Find where the given text appears and provide that cell's center as [X, Y] coordinate. 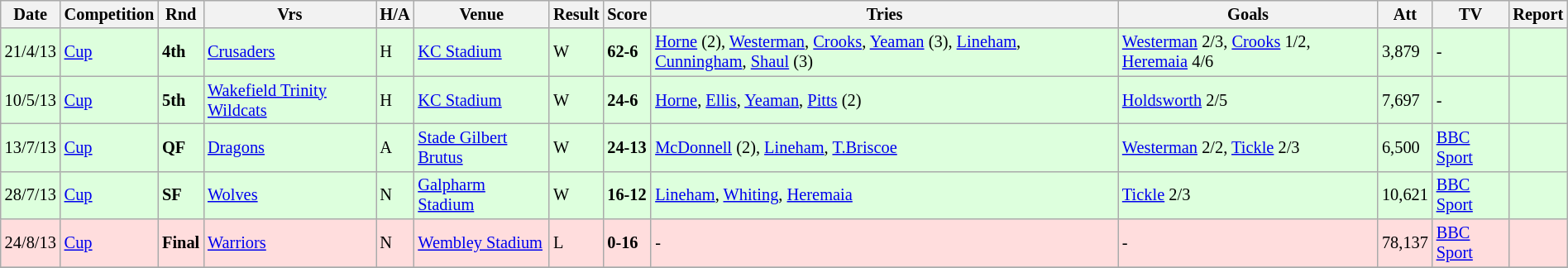
10/5/13 [31, 100]
3,879 [1405, 52]
Report [1538, 14]
Wakefield Trinity Wildcats [289, 100]
28/7/13 [31, 195]
Crusaders [289, 52]
A [395, 147]
Rnd [180, 14]
H/A [395, 14]
Horne, Ellis, Yeaman, Pitts (2) [885, 100]
62-6 [627, 52]
Galpharm Stadium [481, 195]
SF [180, 195]
Wolves [289, 195]
21/4/13 [31, 52]
Att [1405, 14]
24-13 [627, 147]
Warriors [289, 243]
Wembley Stadium [481, 243]
Dragons [289, 147]
Westerman 2/3, Crooks 1/2, Heremaia 4/6 [1248, 52]
Vrs [289, 14]
Holdsworth 2/5 [1248, 100]
Horne (2), Westerman, Crooks, Yeaman (3), Lineham, Cunningham, Shaul (3) [885, 52]
Tries [885, 14]
24/8/13 [31, 243]
0-16 [627, 243]
5th [180, 100]
TV [1470, 14]
McDonnell (2), Lineham, T.Briscoe [885, 147]
Goals [1248, 14]
Stade Gilbert Brutus [481, 147]
10,621 [1405, 195]
24-6 [627, 100]
Score [627, 14]
Lineham, Whiting, Heremaia [885, 195]
Date [31, 14]
QF [180, 147]
Competition [109, 14]
Result [576, 14]
4th [180, 52]
13/7/13 [31, 147]
7,697 [1405, 100]
16-12 [627, 195]
L [576, 243]
Final [180, 243]
78,137 [1405, 243]
Tickle 2/3 [1248, 195]
Westerman 2/2, Tickle 2/3 [1248, 147]
Venue [481, 14]
6,500 [1405, 147]
